Detect which cell encompasses the target text, then output its (X, Y) center coordinate. 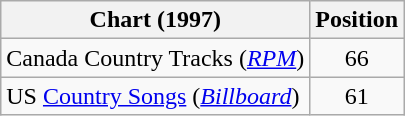
Position (357, 20)
US Country Songs (Billboard) (156, 96)
66 (357, 58)
Chart (1997) (156, 20)
Canada Country Tracks (RPM) (156, 58)
61 (357, 96)
